Return the (x, y) coordinate for the center point of the cell that contains the specified text.  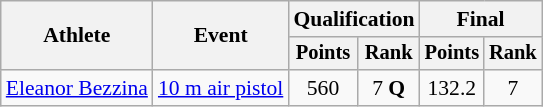
Final (481, 19)
Event (220, 36)
7 Q (389, 88)
Athlete (77, 36)
10 m air pistol (220, 88)
560 (322, 88)
7 (513, 88)
Qualification (354, 19)
132.2 (452, 88)
Eleanor Bezzina (77, 88)
